Scan for the cell matching the given text and deliver its [x, y] coordinate at center. 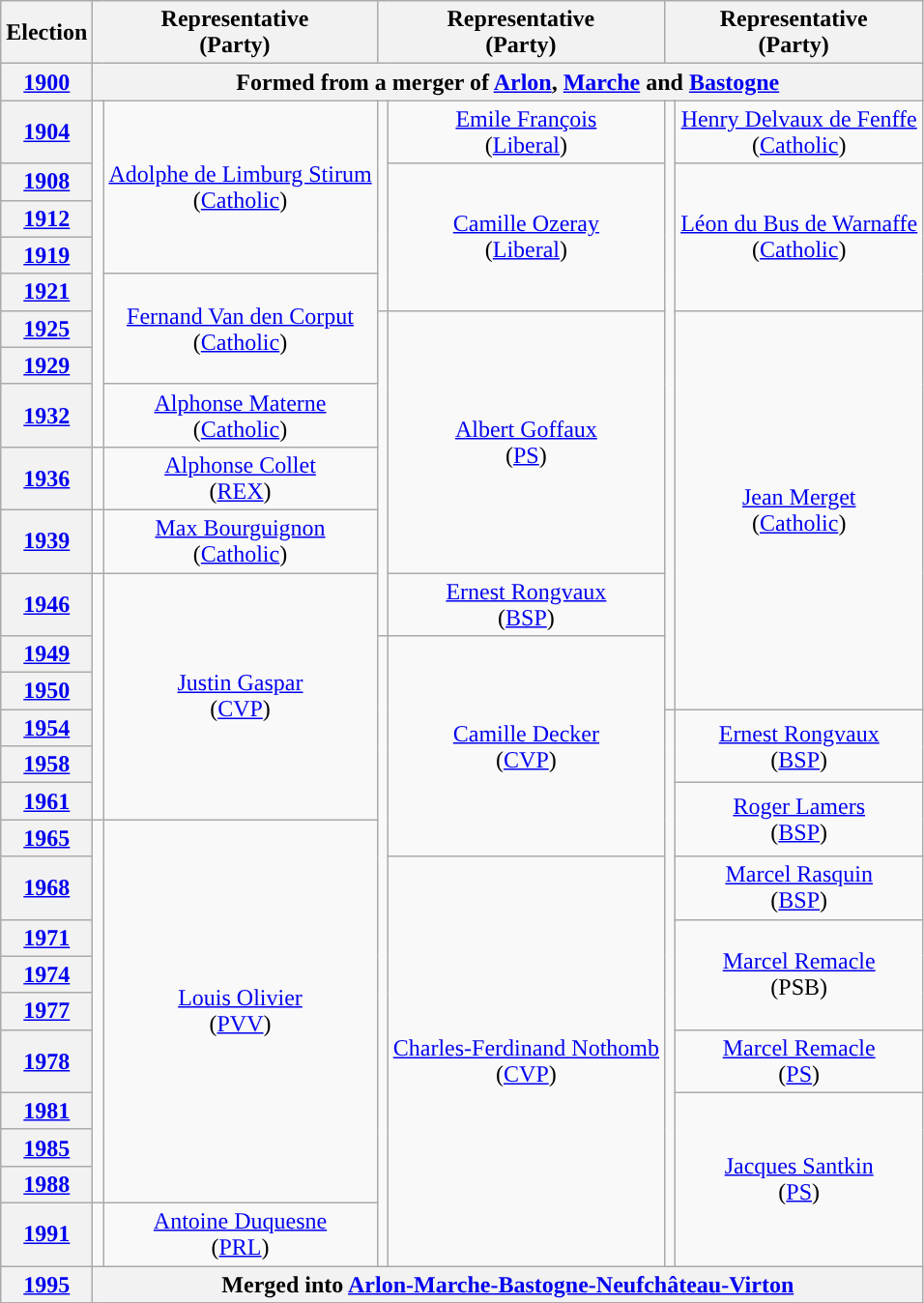
1981 [46, 1111]
1946 [46, 603]
1908 [46, 182]
1961 [46, 801]
Camille Ozeray(Liberal) [526, 237]
Antoine Duquesne(PRL) [240, 1233]
1977 [46, 1011]
1985 [46, 1147]
Charles-Ferdinand Nothomb(CVP) [526, 1061]
Adolphe de Limburg Stirum(Catholic) [240, 188]
Emile François(Liberal) [526, 131]
Marcel Remacle(PS) [799, 1061]
Léon du Bus de Warnaffe(Catholic) [799, 237]
Formed from a merger of Arlon, Marche and Bastogne [508, 82]
Jean Merget(Catholic) [799, 509]
1919 [46, 255]
Alphonse Materne(Catholic) [240, 416]
Alphonse Collet(REX) [240, 478]
1978 [46, 1061]
1995 [46, 1285]
1991 [46, 1233]
1925 [46, 329]
Albert Goffaux(PS) [526, 441]
Louis Olivier(PVV) [240, 1011]
1912 [46, 218]
1958 [46, 765]
1974 [46, 974]
Max Bourguignon(Catholic) [240, 541]
Camille Decker(CVP) [526, 746]
1988 [46, 1184]
1971 [46, 938]
1968 [46, 887]
1932 [46, 416]
Marcel Remacle(PSB) [799, 974]
1949 [46, 654]
1936 [46, 478]
Henry Delvaux de Fenffe(Catholic) [799, 131]
1929 [46, 365]
1954 [46, 728]
Jacques Santkin(PS) [799, 1179]
Fernand Van den Corput(Catholic) [240, 329]
1950 [46, 691]
1939 [46, 541]
1904 [46, 131]
Merged into Arlon-Marche-Bastogne-Neufchâteau-Virton [508, 1285]
Justin Gaspar(CVP) [240, 696]
Election [46, 33]
Marcel Rasquin(BSP) [799, 887]
1900 [46, 82]
Roger Lamers(BSP) [799, 820]
1921 [46, 292]
1965 [46, 838]
